Extract the (X, Y) coordinate from the center of the cell holding the provided text.  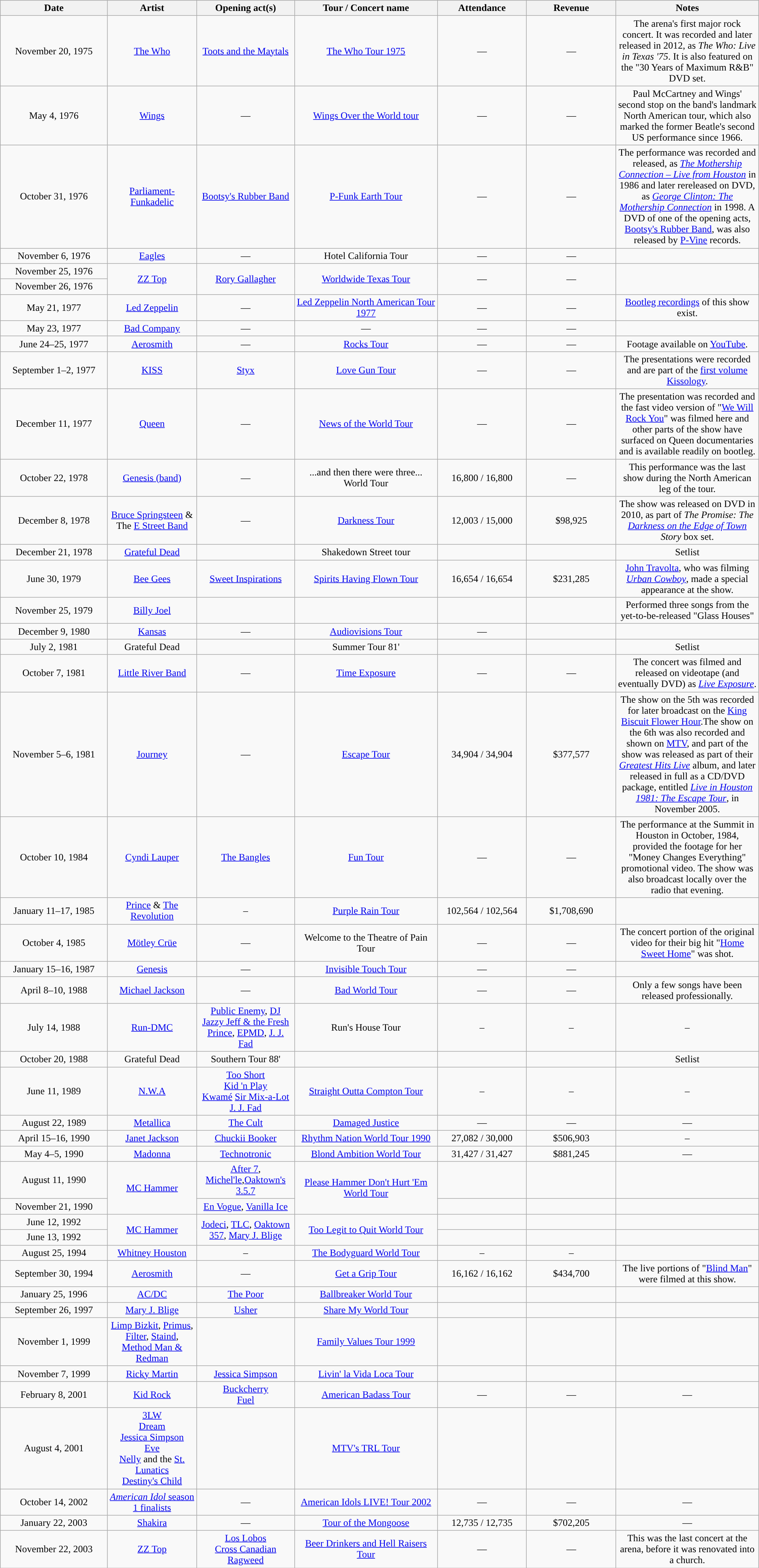
August 22, 1989 (54, 1123)
Share My World Tour (366, 1310)
Cyndi Lauper (152, 857)
August 11, 1990 (54, 1180)
Welcome to the Theatre of Pain Tour (366, 943)
Revenue (571, 8)
The concert was filmed and released on videotape (and eventually DVD) as Live Exposure. (687, 673)
Bad World Tour (366, 990)
Damaged Justice (366, 1123)
Rory Gallagher (246, 279)
Jessica Simpson (246, 1373)
Bootsy's Rubber Band (246, 197)
Kid Rock (152, 1394)
Jodeci, TLC, Oaktown 357, Mary J. Blige (246, 1230)
16,800 / 16,800 (482, 477)
July 14, 1988 (54, 1027)
Whitney Houston (152, 1253)
Mötley Crüe (152, 943)
October 10, 1984 (54, 857)
Tour / Concert name (366, 8)
August 4, 2001 (54, 1448)
Audiovisions Tour (366, 631)
Kansas (152, 631)
Madonna (152, 1154)
American Idols LIVE! Tour 2002 (366, 1502)
October 14, 2002 (54, 1502)
The live portions of "Blind Man" were filmed at this show. (687, 1273)
$1,708,690 (571, 911)
Genesis (band) (152, 477)
Date (54, 8)
American Badass Tour (366, 1394)
The Cult (246, 1123)
Straight Outta Compton Tour (366, 1091)
12,003 / 15,000 (482, 520)
Los LobosCross Canadian Ragweed (246, 1549)
Performed three songs from the yet-to-be-released "Glass Houses" (687, 610)
BuckcherryFuel (246, 1394)
$506,903 (571, 1138)
Fun Tour (366, 857)
April 8–10, 1988 (54, 990)
Artist (152, 8)
Janet Jackson (152, 1138)
The Bodyguard World Tour (366, 1253)
May 4–5, 1990 (54, 1154)
November 21, 1990 (54, 1206)
Spirits Having Flown Tour (366, 579)
December 9, 1980 (54, 631)
June 12, 1992 (54, 1222)
November 7, 1999 (54, 1373)
Please Hammer Don't Hurt 'Em World Tour (366, 1188)
December 11, 1977 (54, 424)
27,082 / 30,000 (482, 1138)
Darkness Tour (366, 520)
Run-DMC (152, 1027)
102,564 / 102,564 (482, 911)
Ricky Martin (152, 1373)
January 11–17, 1985 (54, 911)
Notes (687, 8)
Led Zeppelin (152, 307)
Too Legit to Quit World Tour (366, 1230)
The Bangles (246, 857)
June 24–25, 1977 (54, 344)
En Vogue, Vanilla Ice (246, 1206)
Limp Bizkit, Primus, Filter, Staind, Method Man & Redman (152, 1341)
Metallica (152, 1123)
Footage available on YouTube. (687, 344)
...and then there were three... World Tour (366, 477)
Wings (152, 116)
October 22, 1978 (54, 477)
February 8, 2001 (54, 1394)
Invisible Touch Tour (366, 969)
Blond Ambition World Tour (366, 1154)
16,162 / 16,162 (482, 1273)
Love Gun Tour (366, 370)
May 23, 1977 (54, 328)
Bruce Springsteen & The E Street Band (152, 520)
Eagles (152, 256)
$702,205 (571, 1523)
Hotel California Tour (366, 256)
November 22, 2003 (54, 1549)
Journey (152, 754)
Attendance (482, 8)
This was the last concert at the arena, before it was renovated into a church. (687, 1549)
Bee Gees (152, 579)
Little River Band (152, 673)
Queen (152, 424)
November 1, 1999 (54, 1341)
Tour of the Mongoose (366, 1523)
Shakedown Street tour (366, 552)
MTV's TRL Tour (366, 1448)
AC/DC (152, 1294)
American Idol season 1 finalists (152, 1502)
Livin' la Vida Loca Tour (366, 1373)
Bootleg recordings of this show exist. (687, 307)
Genesis (152, 969)
Mary J. Blige (152, 1310)
N.W.A (152, 1091)
Get a Grip Tour (366, 1273)
31,427 / 31,427 (482, 1154)
November 26, 1976 (54, 287)
June 13, 1992 (54, 1237)
P-Funk Earth Tour (366, 197)
January 22, 2003 (54, 1523)
The show was released on DVD in 2010, as part of The Promise: The Darkness on the Edge of Town Story box set. (687, 520)
After 7, Michel'le,Oaktown's 3.5.7 (246, 1180)
$881,245 (571, 1154)
Run's House Tour (366, 1027)
12,735 / 12,735 (482, 1523)
December 21, 1978 (54, 552)
The concert portion of the original video for their big hit "Home Sweet Home" was shot. (687, 943)
Beer Drinkers and Hell Raisers Tour (366, 1549)
September 26, 1997 (54, 1310)
$98,925 (571, 520)
John Travolta, who was filming Urban Cowboy, made a special appearance at the show. (687, 579)
Billy Joel (152, 610)
3LWDreamJessica SimpsonEveNelly and the St. LunaticsDestiny's Child (152, 1448)
The Who (152, 51)
Toots and the Maytals (246, 51)
November 25, 1976 (54, 271)
August 25, 1994 (54, 1253)
October 7, 1981 (54, 673)
Ballbreaker World Tour (366, 1294)
Sweet Inspirations (246, 579)
October 4, 1985 (54, 943)
July 2, 1981 (54, 647)
16,654 / 16,654 (482, 579)
Michael Jackson (152, 990)
Wings Over the World tour (366, 116)
Opening act(s) (246, 8)
November 6, 1976 (54, 256)
May 4, 1976 (54, 116)
34,904 / 34,904 (482, 754)
The Poor (246, 1294)
December 8, 1978 (54, 520)
KISS (152, 370)
January 15–16, 1987 (54, 969)
Usher (246, 1310)
Prince & The Revolution (152, 911)
$377,577 (571, 754)
Only a few songs have been released professionally. (687, 990)
May 21, 1977 (54, 307)
November 20, 1975 (54, 51)
Styx (246, 370)
Led Zeppelin North American Tour 1977 (366, 307)
Worldwide Texas Tour (366, 279)
Shakira (152, 1523)
Family Values Tour 1999 (366, 1341)
Summer Tour 81' (366, 647)
Chuckii Booker (246, 1138)
Parliament-Funkadelic (152, 197)
October 20, 1988 (54, 1059)
October 31, 1976 (54, 197)
April 15–16, 1990 (54, 1138)
Time Exposure (366, 673)
Public Enemy, DJ Jazzy Jeff & the Fresh Prince, EPMD, J. J. Fad (246, 1027)
Technotronic (246, 1154)
$434,700 (571, 1273)
Southern Tour 88' (246, 1059)
$231,285 (571, 579)
Bad Company (152, 328)
November 5–6, 1981 (54, 754)
September 1–2, 1977 (54, 370)
Purple Rain Tour (366, 911)
Escape Tour (366, 754)
The Who Tour 1975 (366, 51)
Rhythm Nation World Tour 1990 (366, 1138)
This performance was the last show during the North American leg of the tour. (687, 477)
The presentations were recorded and are part of the first volume Kissology. (687, 370)
January 25, 1996 (54, 1294)
June 30, 1979 (54, 579)
September 30, 1994 (54, 1273)
November 25, 1979 (54, 610)
June 11, 1989 (54, 1091)
Rocks Tour (366, 344)
News of the World Tour (366, 424)
Too ShortKid 'n PlayKwamé Sir Mix-a-LotJ. J. Fad (246, 1091)
